Identify which cell holds the provided text, then report its (X, Y) central coordinate. 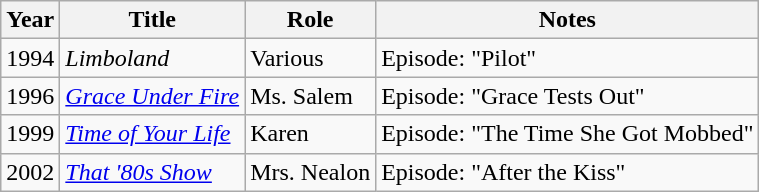
Ms. Salem (310, 96)
Karen (310, 134)
1996 (30, 96)
Episode: "The Time She Got Mobbed" (568, 134)
Limboland (152, 58)
Time of Your Life (152, 134)
Grace Under Fire (152, 96)
Episode: "After the Kiss" (568, 172)
Episode: "Pilot" (568, 58)
Year (30, 20)
1994 (30, 58)
Episode: "Grace Tests Out" (568, 96)
1999 (30, 134)
That '80s Show (152, 172)
Various (310, 58)
Mrs. Nealon (310, 172)
Role (310, 20)
2002 (30, 172)
Title (152, 20)
Notes (568, 20)
